Extract the [x, y] coordinate from the center of the cell holding the provided text.  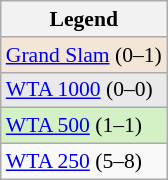
Legend [84, 19]
WTA 250 (5–8) [84, 162]
WTA 500 (1–1) [84, 126]
WTA 1000 (0–0) [84, 90]
Grand Slam (0–1) [84, 55]
